Extract the [X, Y] coordinate from the center of the cell holding the provided text.  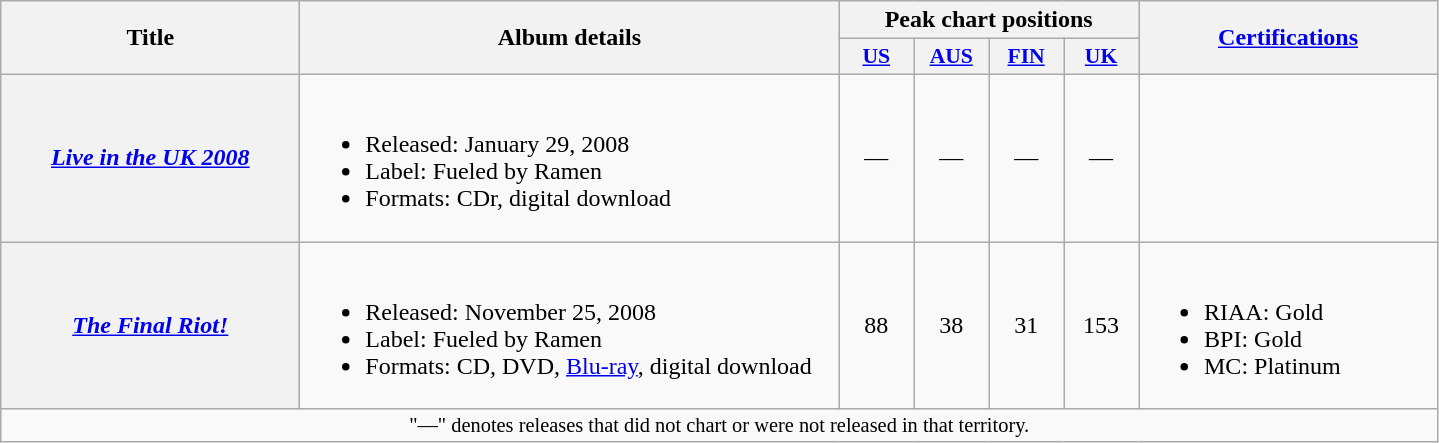
RIAA: GoldBPI: GoldMC: Platinum [1288, 326]
Live in the UK 2008 [150, 158]
UK [1102, 57]
Title [150, 38]
153 [1102, 326]
Peak chart positions [989, 20]
US [876, 57]
"—" denotes releases that did not chart or were not released in that territory. [720, 426]
Album details [570, 38]
31 [1026, 326]
Released: January 29, 2008Label: Fueled by RamenFormats: CDr, digital download [570, 158]
FIN [1026, 57]
38 [952, 326]
Released: November 25, 2008Label: Fueled by RamenFormats: CD, DVD, Blu-ray, digital download [570, 326]
The Final Riot! [150, 326]
88 [876, 326]
Certifications [1288, 38]
AUS [952, 57]
